Extract the [x, y] coordinate from the center of the cell holding the provided text.  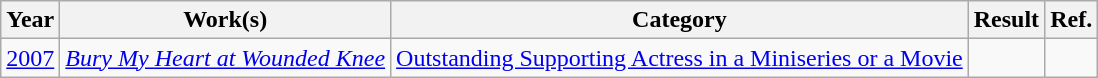
2007 [30, 58]
Year [30, 20]
Bury My Heart at Wounded Knee [226, 58]
Category [680, 20]
Result [1006, 20]
Work(s) [226, 20]
Ref. [1072, 20]
Outstanding Supporting Actress in a Miniseries or a Movie [680, 58]
